Provide the (X, Y) coordinate of the cell's center where the given text is located.  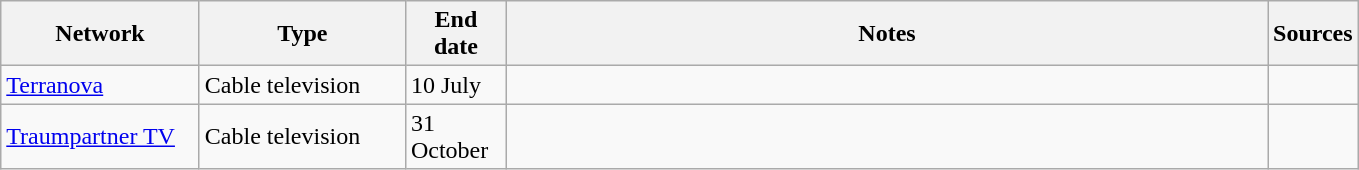
Network (100, 34)
Sources (1314, 34)
End date (456, 34)
Terranova (100, 85)
Notes (886, 34)
10 July (456, 85)
Type (302, 34)
31 October (456, 136)
Traumpartner TV (100, 136)
